Locate the cell with the specified text and output its (x, y) center coordinate. 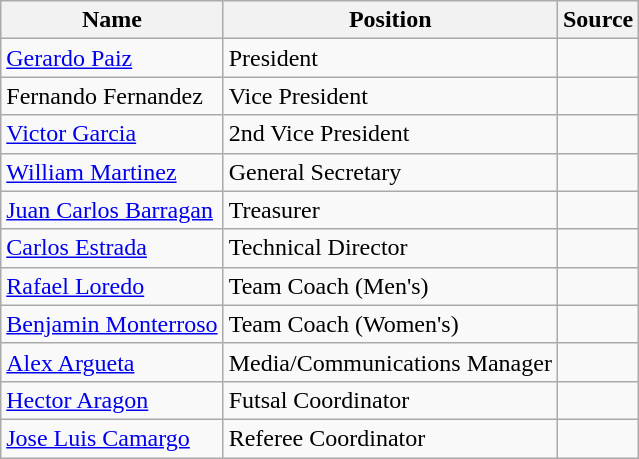
Name (112, 20)
Technical Director (390, 248)
Rafael Loredo (112, 286)
2nd Vice President (390, 134)
Futsal Coordinator (390, 400)
Source (598, 20)
Hector Aragon (112, 400)
Victor Garcia (112, 134)
Vice President (390, 96)
Position (390, 20)
Referee Coordinator (390, 438)
President (390, 58)
Benjamin Monterroso (112, 324)
General Secretary (390, 172)
Jose Luis Camargo (112, 438)
William Martinez (112, 172)
Alex Argueta (112, 362)
Fernando Fernandez (112, 96)
Treasurer (390, 210)
Juan Carlos Barragan (112, 210)
Team Coach (Women's) (390, 324)
Carlos Estrada (112, 248)
Media/Communications Manager (390, 362)
Gerardo Paiz (112, 58)
Team Coach (Men's) (390, 286)
